Provide the [x, y] coordinate of the cell's center where the given text is located.  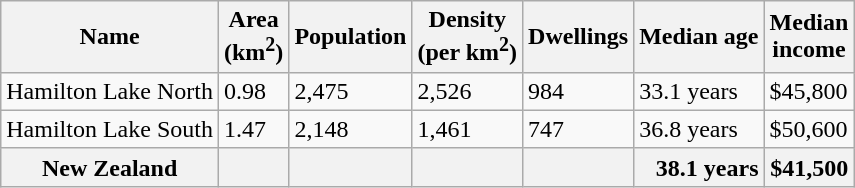
Median age [699, 37]
$41,500 [809, 167]
$50,600 [809, 129]
Hamilton Lake North [110, 91]
0.98 [253, 91]
Name [110, 37]
2,475 [350, 91]
2,148 [350, 129]
38.1 years [699, 167]
Population [350, 37]
Density(per km2) [468, 37]
1,461 [468, 129]
984 [578, 91]
$45,800 [809, 91]
33.1 years [699, 91]
2,526 [468, 91]
Area(km2) [253, 37]
Dwellings [578, 37]
747 [578, 129]
1.47 [253, 129]
36.8 years [699, 129]
Hamilton Lake South [110, 129]
New Zealand [110, 167]
Medianincome [809, 37]
